Capture the cell that displays the provided text and extract its (X, Y) central coordinate. 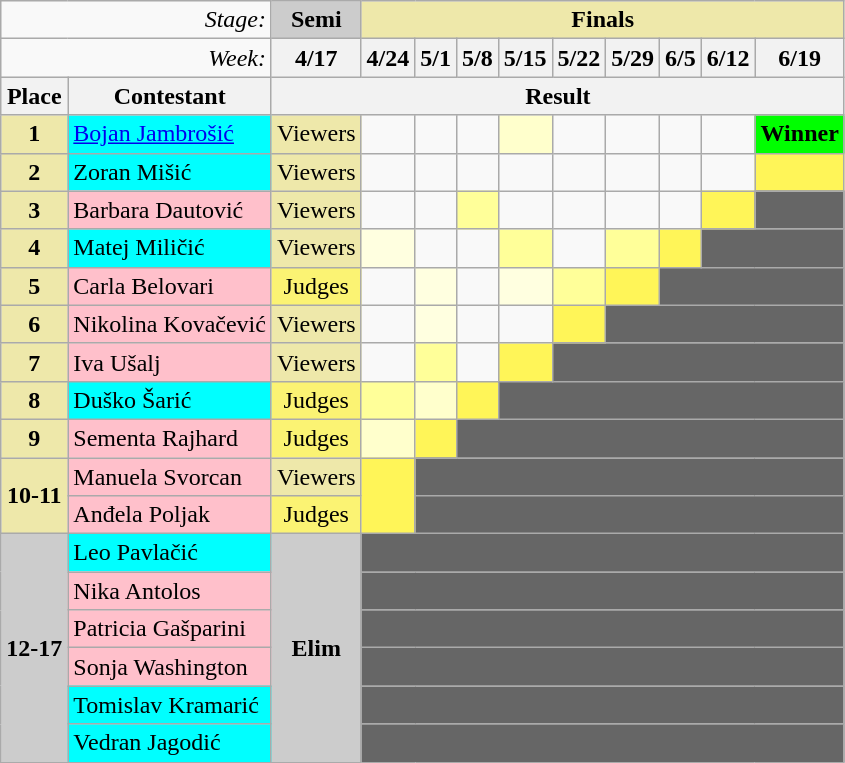
Carla Belovari (170, 286)
Bojan Jambrošić (170, 134)
7 (34, 362)
Barbara Dautović (170, 210)
Manuela Svorcan (170, 477)
Place (34, 96)
4/24 (388, 58)
3 (34, 210)
5/22 (579, 58)
5/29 (633, 58)
Result (558, 96)
6/12 (728, 58)
Winner (800, 134)
9 (34, 438)
Tomislav Kramarić (170, 705)
2 (34, 172)
Semi (316, 20)
Patricia Gašparini (170, 629)
Anđela Poljak (170, 515)
Nika Antolos (170, 591)
Sementa Rajhard (170, 438)
5/15 (525, 58)
Matej Miličić (170, 248)
Week: (136, 58)
Finals (602, 20)
Elim (316, 648)
12-17 (34, 648)
10-11 (34, 496)
Vedran Jagodić (170, 743)
1 (34, 134)
5/8 (478, 58)
Stage: (136, 20)
Nikolina Kovačević (170, 324)
8 (34, 400)
6/5 (681, 58)
Zoran Mišić (170, 172)
5/1 (436, 58)
6/19 (800, 58)
Sonja Washington (170, 667)
4/17 (316, 58)
Contestant (170, 96)
6 (34, 324)
Duško Šarić (170, 400)
Iva Ušalj (170, 362)
5 (34, 286)
4 (34, 248)
Leo Pavlačić (170, 553)
